Determine the (X, Y) coordinate at the center of the cell enclosing the given text.  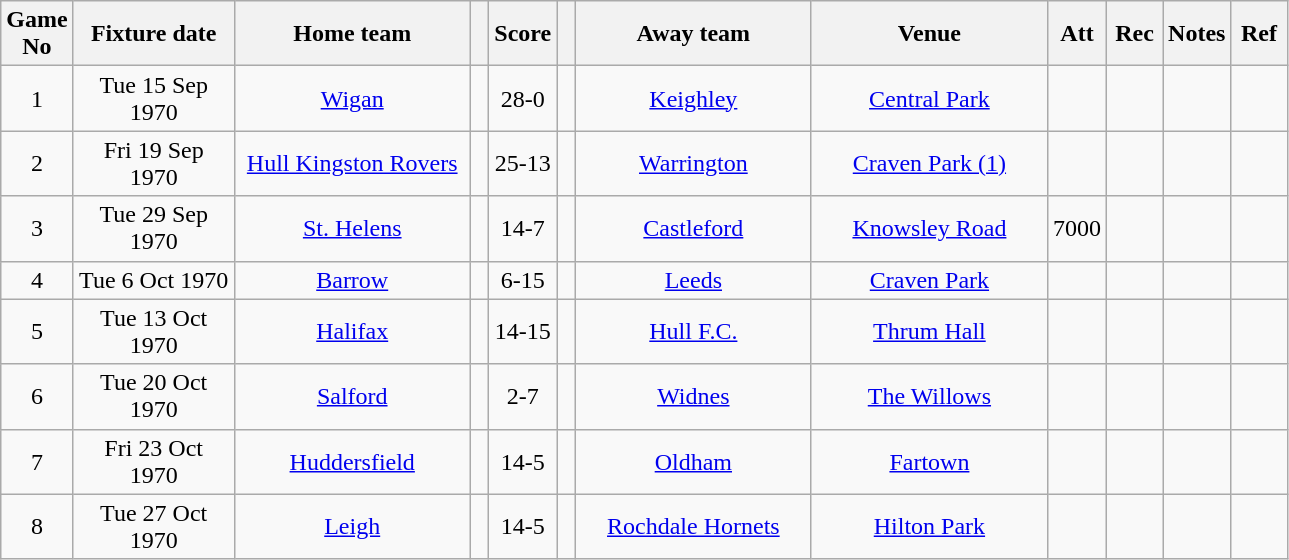
Att (1076, 34)
Huddersfield (352, 462)
2 (37, 164)
4 (37, 280)
Central Park (929, 98)
Leeds (693, 280)
Craven Park (929, 280)
Rec (1135, 34)
St. Helens (352, 228)
Tue 27 Oct 1970 (154, 526)
Tue 29 Sep 1970 (154, 228)
Keighley (693, 98)
Knowsley Road (929, 228)
Hull F.C. (693, 332)
5 (37, 332)
14-15 (523, 332)
Tue 15 Sep 1970 (154, 98)
Tue 20 Oct 1970 (154, 396)
Fartown (929, 462)
Venue (929, 34)
Tue 13 Oct 1970 (154, 332)
Fri 23 Oct 1970 (154, 462)
2-7 (523, 396)
7 (37, 462)
Thrum Hall (929, 332)
Score (523, 34)
Castleford (693, 228)
3 (37, 228)
Warrington (693, 164)
Home team (352, 34)
Barrow (352, 280)
Rochdale Hornets (693, 526)
Fixture date (154, 34)
The Willows (929, 396)
Game No (37, 34)
14-7 (523, 228)
Widnes (693, 396)
Away team (693, 34)
7000 (1076, 228)
Tue 6 Oct 1970 (154, 280)
Salford (352, 396)
8 (37, 526)
Oldham (693, 462)
Ref (1259, 34)
1 (37, 98)
28-0 (523, 98)
Halifax (352, 332)
Wigan (352, 98)
Notes (1197, 34)
Leigh (352, 526)
Hull Kingston Rovers (352, 164)
25-13 (523, 164)
Hilton Park (929, 526)
6 (37, 396)
6-15 (523, 280)
Craven Park (1) (929, 164)
Fri 19 Sep 1970 (154, 164)
